Output the (X, Y) coordinate of the center of the cell containing the given text.  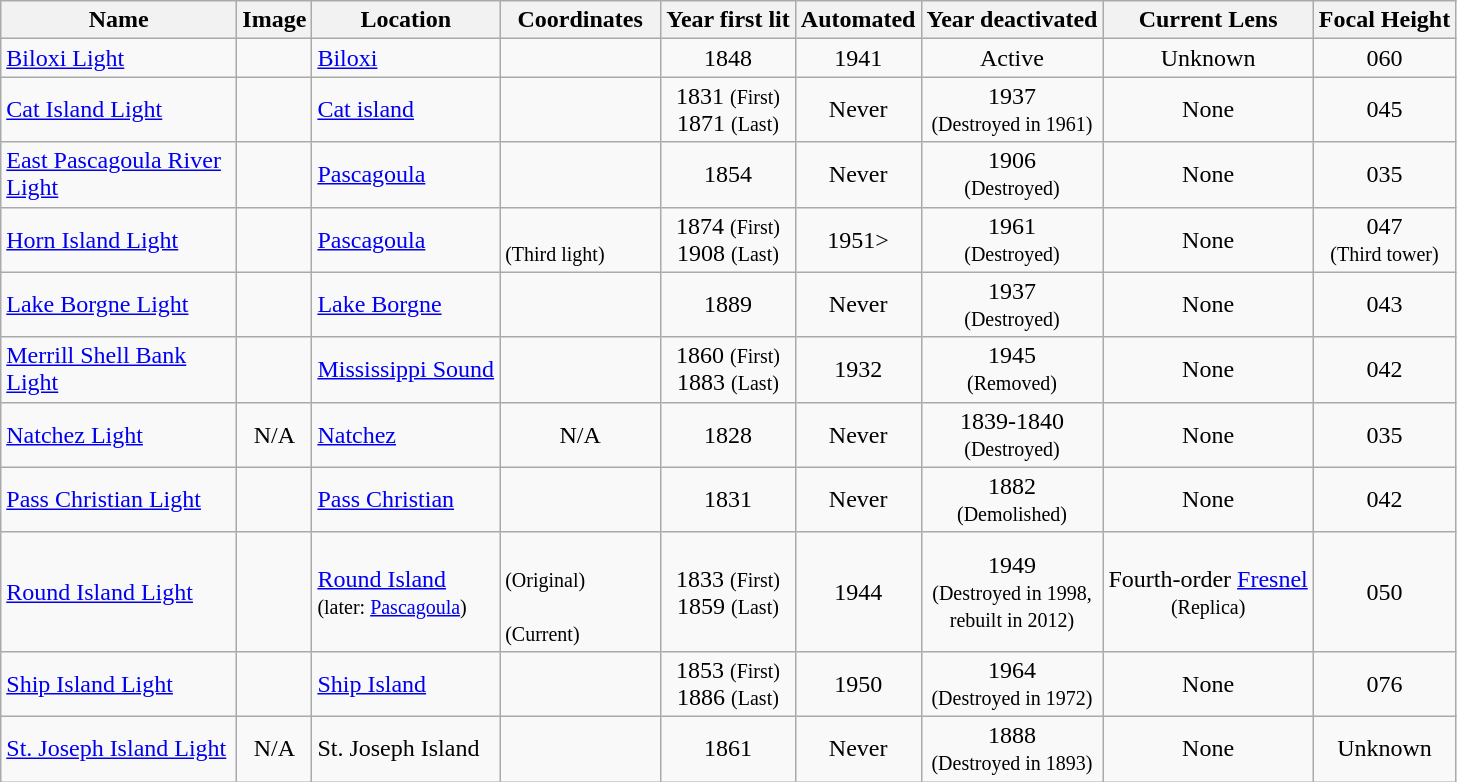
050 (1384, 592)
Biloxi (406, 58)
Location (406, 20)
1941 (858, 58)
1861 (728, 748)
1848 (728, 58)
1853 (First) 1886 (Last) (728, 684)
Pass Christian (406, 500)
Year deactivated (1012, 20)
(Third light) (580, 240)
1961(Destroyed) (1012, 240)
1932 (858, 370)
Mississippi Sound (406, 370)
Automated (858, 20)
Natchez (406, 434)
043 (1384, 304)
1888(Destroyed in 1893) (1012, 748)
1854 (728, 174)
1937(Destroyed in 1961) (1012, 110)
1964(Destroyed in 1972) (1012, 684)
Biloxi Light (119, 58)
Year first lit (728, 20)
Round Island(later: Pascagoula) (406, 592)
1828 (728, 434)
1944 (858, 592)
Cat island (406, 110)
Ship Island Light (119, 684)
1906(Destroyed) (1012, 174)
Ship Island (406, 684)
East Pascagoula River Light (119, 174)
1882(Demolished) (1012, 500)
Name (119, 20)
(Original) (Current) (580, 592)
St. Joseph Island Light (119, 748)
Fourth-order Fresnel(Replica) (1208, 592)
Image (274, 20)
1831 (First) 1871 (Last) (728, 110)
St. Joseph Island (406, 748)
045 (1384, 110)
Round Island Light (119, 592)
Merrill Shell Bank Light (119, 370)
Current Lens (1208, 20)
Lake Borgne (406, 304)
1833 (First) 1859 (Last) (728, 592)
1889 (728, 304)
1860 (First) 1883 (Last) (728, 370)
Horn Island Light (119, 240)
Coordinates (580, 20)
Natchez Light (119, 434)
Pass Christian Light (119, 500)
1839-1840(Destroyed) (1012, 434)
Cat Island Light (119, 110)
076 (1384, 684)
1937(Destroyed) (1012, 304)
Focal Height (1384, 20)
1950 (858, 684)
047 (Third tower) (1384, 240)
1831 (728, 500)
1949(Destroyed in 1998,rebuilt in 2012) (1012, 592)
1951> (858, 240)
Lake Borgne Light (119, 304)
Active (1012, 58)
060 (1384, 58)
1945(Removed) (1012, 370)
1874 (First) 1908 (Last) (728, 240)
